Provide the (x, y) coordinate of the cell's center where the given text is located.  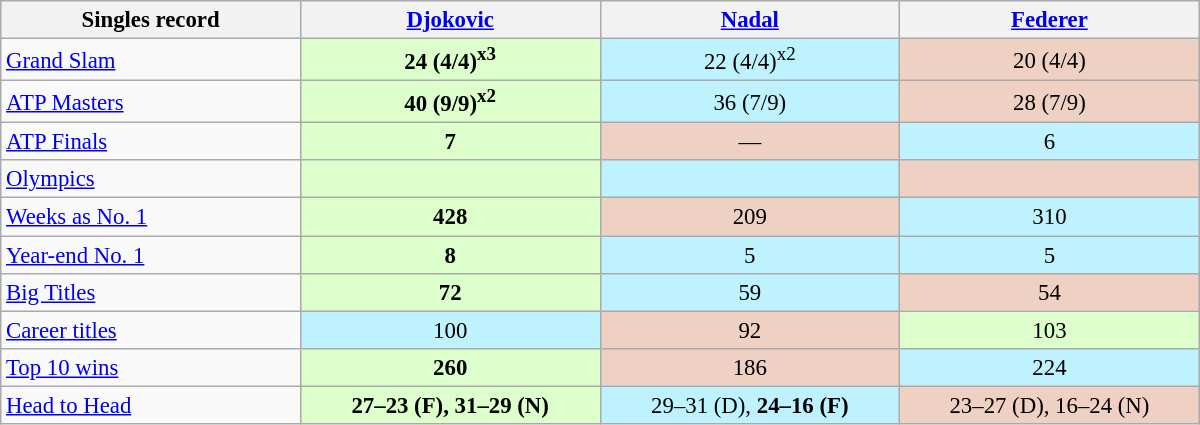
Career titles (151, 330)
224 (1050, 367)
100 (450, 330)
428 (450, 217)
7 (450, 142)
Federer (1050, 20)
Year-end No. 1 (151, 255)
59 (750, 292)
Nadal (750, 20)
92 (750, 330)
260 (450, 367)
Weeks as No. 1 (151, 217)
Grand Slam (151, 60)
Head to Head (151, 405)
8 (450, 255)
20 (4/4) (1050, 60)
6 (1050, 142)
24 (4/4)x3 (450, 60)
Singles record (151, 20)
72 (450, 292)
28 (7/9) (1050, 102)
Olympics (151, 179)
22 (4/4)x2 (750, 60)
Top 10 wins (151, 367)
27–23 (F), 31–29 (N) (450, 405)
186 (750, 367)
ATP Finals (151, 142)
40 (9/9)x2 (450, 102)
ATP Masters (151, 102)
23–27 (D), 16–24 (N) (1050, 405)
Big Titles (151, 292)
29–31 (D), 24–16 (F) (750, 405)
209 (750, 217)
310 (1050, 217)
Djokovic (450, 20)
36 (7/9) (750, 102)
54 (1050, 292)
103 (1050, 330)
— (750, 142)
